Locate the cell with the specified text and output its [X, Y] center coordinate. 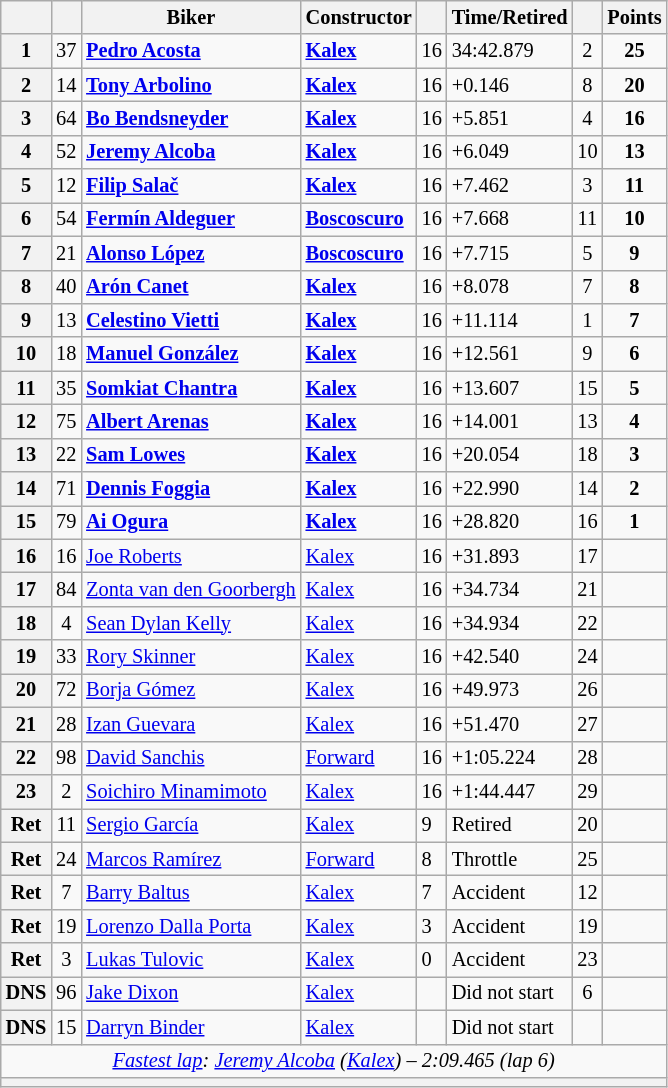
27 [587, 724]
Tony Arbolino [190, 85]
Lorenzo Dalla Porta [190, 926]
+7.668 [510, 219]
Darryn Binder [190, 1027]
75 [66, 421]
Jake Dixon [190, 993]
Lukas Tulovic [190, 960]
Celestino Vietti [190, 320]
Retired [510, 825]
Albert Arenas [190, 421]
34:42.879 [510, 51]
Borja Gómez [190, 690]
Points [634, 17]
84 [66, 589]
Throttle [510, 859]
Sam Lowes [190, 455]
+7.462 [510, 186]
+11.114 [510, 320]
+12.561 [510, 354]
+28.820 [510, 522]
71 [66, 489]
+1:44.447 [510, 791]
37 [66, 51]
Ai Ogura [190, 522]
26 [587, 690]
+42.540 [510, 657]
Rory Skinner [190, 657]
Jeremy Alcoba [190, 152]
Alonso López [190, 253]
64 [66, 118]
Izan Guevara [190, 724]
Manuel González [190, 354]
29 [587, 791]
Filip Salač [190, 186]
+34.734 [510, 589]
+8.078 [510, 287]
David Sanchis [190, 758]
Zonta van den Goorbergh [190, 589]
72 [66, 690]
Barry Baltus [190, 892]
+5.851 [510, 118]
+51.470 [510, 724]
52 [66, 152]
+49.973 [510, 690]
Somkiat Chantra [190, 388]
+6.049 [510, 152]
Dennis Foggia [190, 489]
Soichiro Minamimoto [190, 791]
Time/Retired [510, 17]
Bo Bendsneyder [190, 118]
+13.607 [510, 388]
35 [66, 388]
+20.054 [510, 455]
Pedro Acosta [190, 51]
Sergio García [190, 825]
Biker [190, 17]
33 [66, 657]
98 [66, 758]
Sean Dylan Kelly [190, 623]
+0.146 [510, 85]
79 [66, 522]
Marcos Ramírez [190, 859]
Fermín Aldeguer [190, 219]
96 [66, 993]
40 [66, 287]
+31.893 [510, 556]
Arón Canet [190, 287]
+14.001 [510, 421]
+1:05.224 [510, 758]
+7.715 [510, 253]
0 [432, 960]
Constructor [359, 17]
+34.934 [510, 623]
Fastest lap: Jeremy Alcoba (Kalex) – 2:09.465 (lap 6) [334, 1061]
54 [66, 219]
+22.990 [510, 489]
Joe Roberts [190, 556]
